Search for the cell housing the specified text and yield its [X, Y] center coordinate. 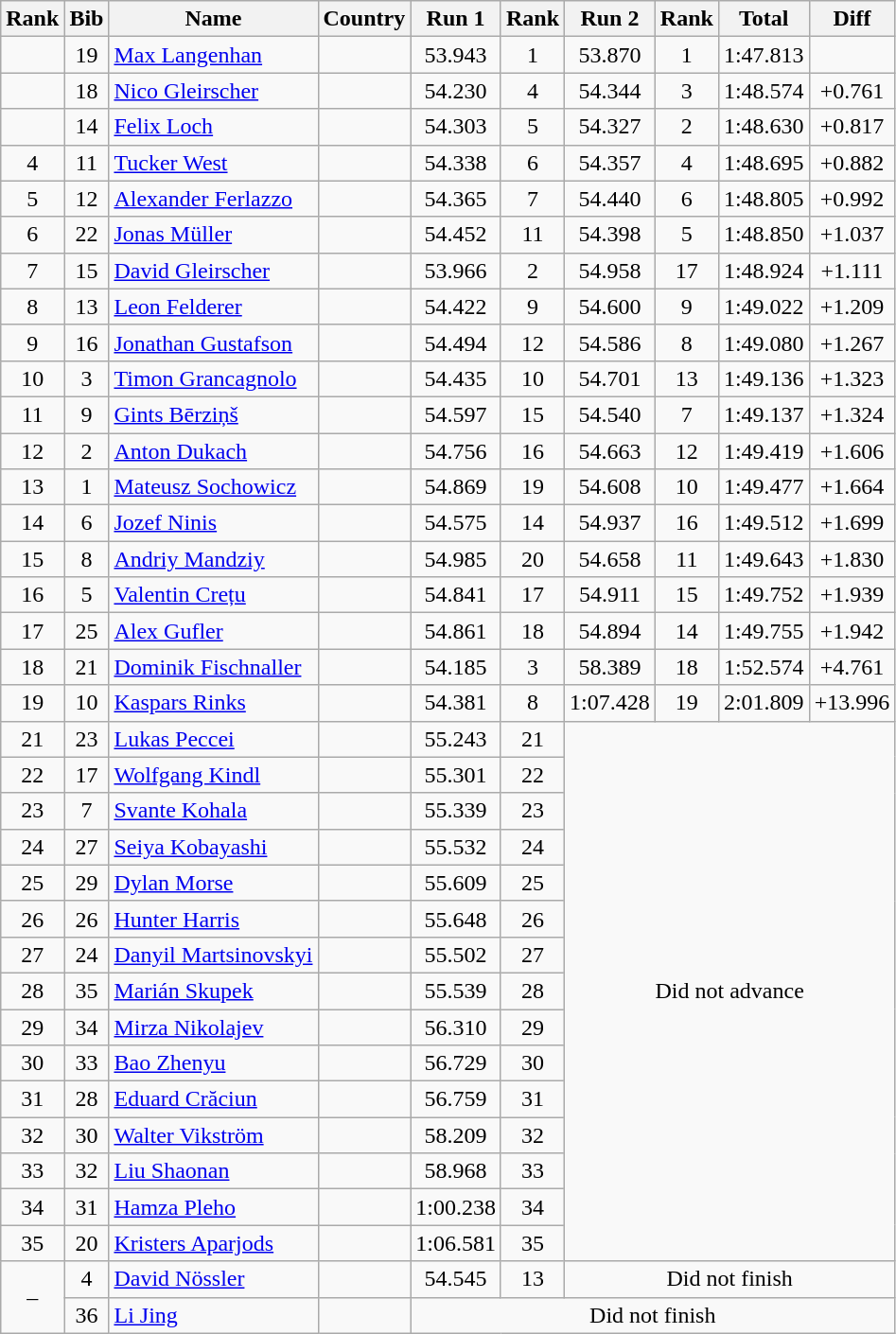
54.230 [456, 91]
56.310 [456, 1027]
Tucker West [214, 163]
+1.939 [852, 595]
54.958 [610, 271]
Anton Dukach [214, 451]
Dylan Morse [214, 883]
53.870 [610, 55]
55.502 [456, 955]
Hunter Harris [214, 919]
54.597 [456, 414]
1:49.643 [764, 559]
Marián Skupek [214, 991]
54.440 [610, 199]
+1.699 [852, 523]
Mateusz Sochowicz [214, 487]
Diff [852, 19]
54.494 [456, 342]
1:49.512 [764, 523]
Dominik Fischnaller [214, 667]
55.648 [456, 919]
54.985 [456, 559]
54.894 [610, 631]
1:49.136 [764, 378]
1:48.630 [764, 127]
Gints Bērziņš [214, 414]
Seiya Kobayashi [214, 847]
55.532 [456, 847]
+1.323 [852, 378]
54.869 [456, 487]
1:48.924 [764, 271]
1:07.428 [610, 703]
56.729 [456, 1063]
Jozef Ninis [214, 523]
+1.267 [852, 342]
+0.761 [852, 91]
Name [214, 19]
Bib [87, 19]
+1.324 [852, 414]
55.539 [456, 991]
– [32, 1297]
+1.830 [852, 559]
54.701 [610, 378]
Leon Felderer [214, 307]
1:48.805 [764, 199]
1:48.850 [764, 235]
Eduard Crăciun [214, 1099]
54.608 [610, 487]
55.339 [456, 811]
54.357 [610, 163]
Jonathan Gustafson [214, 342]
1:47.813 [764, 55]
54.586 [610, 342]
Valentin Crețu [214, 595]
+0.817 [852, 127]
54.435 [456, 378]
54.911 [610, 595]
54.937 [610, 523]
Felix Loch [214, 127]
54.422 [456, 307]
1:49.755 [764, 631]
58.389 [610, 667]
Country [364, 19]
54.841 [456, 595]
54.381 [456, 703]
+1.664 [852, 487]
Alexander Ferlazzo [214, 199]
54.338 [456, 163]
David Nössler [214, 1279]
55.609 [456, 883]
Hamza Pleho [214, 1207]
53.966 [456, 271]
+0.882 [852, 163]
Walter Vikström [214, 1135]
David Gleirscher [214, 271]
Alex Gufler [214, 631]
1:48.574 [764, 91]
54.663 [610, 451]
Mirza Nikolajev [214, 1027]
58.209 [456, 1135]
1:49.137 [764, 414]
Liu Shaonan [214, 1171]
1:49.752 [764, 595]
Wolfgang Kindl [214, 775]
1:49.022 [764, 307]
54.658 [610, 559]
Kristers Aparjods [214, 1243]
55.243 [456, 739]
54.545 [456, 1279]
54.303 [456, 127]
Run 2 [610, 19]
Max Langenhan [214, 55]
+1.606 [852, 451]
54.600 [610, 307]
Total [764, 19]
1:48.695 [764, 163]
1:49.419 [764, 451]
1:00.238 [456, 1207]
54.452 [456, 235]
Kaspars Rinks [214, 703]
+4.761 [852, 667]
54.327 [610, 127]
53.943 [456, 55]
56.759 [456, 1099]
Bao Zhenyu [214, 1063]
1:49.080 [764, 342]
54.540 [610, 414]
+1.111 [852, 271]
Did not advance [730, 992]
+13.996 [852, 703]
58.968 [456, 1171]
Svante Kohala [214, 811]
+0.992 [852, 199]
Nico Gleirscher [214, 91]
Timon Grancagnolo [214, 378]
Danyil Martsinovskyi [214, 955]
54.398 [610, 235]
54.756 [456, 451]
1:52.574 [764, 667]
Run 1 [456, 19]
Andriy Mandziy [214, 559]
54.185 [456, 667]
36 [87, 1315]
+1.037 [852, 235]
Jonas Müller [214, 235]
1:49.477 [764, 487]
54.344 [610, 91]
55.301 [456, 775]
Li Jing [214, 1315]
2:01.809 [764, 703]
Lukas Peccei [214, 739]
1:06.581 [456, 1243]
+1.942 [852, 631]
54.575 [456, 523]
54.861 [456, 631]
54.365 [456, 199]
+1.209 [852, 307]
